Identify which cell holds the provided text, then report its (X, Y) central coordinate. 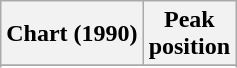
Peakposition (189, 34)
Chart (1990) (72, 34)
